Capture the cell that displays the provided text and extract its (X, Y) central coordinate. 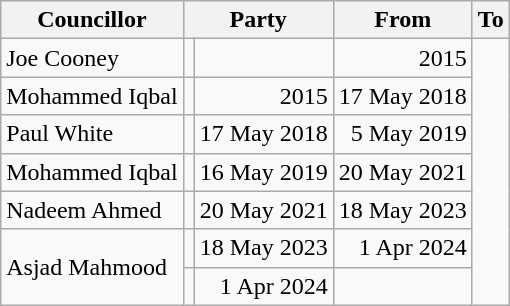
Asjad Mahmood (92, 267)
Councillor (92, 20)
Joe Cooney (92, 58)
16 May 2019 (264, 172)
5 May 2019 (402, 134)
Paul White (92, 134)
To (490, 20)
Party (258, 20)
Nadeem Ahmed (92, 210)
From (402, 20)
